Scan for the cell matching the given text and deliver its (x, y) coordinate at center. 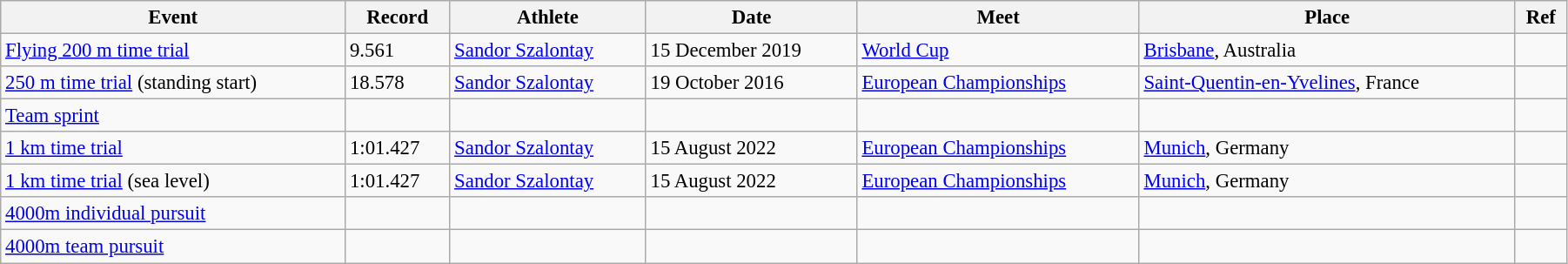
9.561 (398, 51)
1 km time trial (sea level) (173, 181)
Athlete (548, 17)
18.578 (398, 83)
World Cup (998, 51)
19 October 2016 (752, 83)
Flying 200 m time trial (173, 51)
Ref (1540, 17)
4000m team pursuit (173, 247)
Team sprint (173, 116)
Saint-Quentin-en-Yvelines, France (1327, 83)
Meet (998, 17)
1 km time trial (173, 148)
Brisbane, Australia (1327, 51)
Date (752, 17)
4000m individual pursuit (173, 213)
250 m time trial (standing start) (173, 83)
Event (173, 17)
15 December 2019 (752, 51)
Record (398, 17)
Place (1327, 17)
